Return the (X, Y) coordinate for the center point of the cell that contains the specified text.  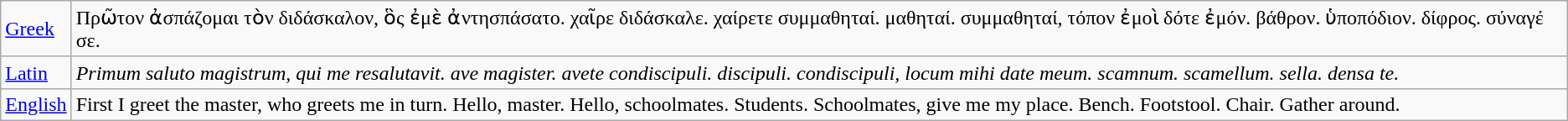
Greek (36, 29)
English (36, 104)
Latin (36, 72)
